Find where the given text appears and provide that cell's center as [X, Y] coordinate. 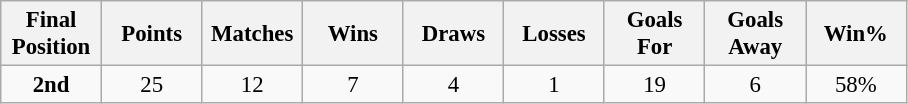
4 [454, 85]
7 [354, 85]
Draws [454, 34]
Win% [856, 34]
6 [756, 85]
Goals For [654, 34]
2nd [52, 85]
Goals Away [756, 34]
Losses [554, 34]
Matches [252, 34]
25 [152, 85]
Points [152, 34]
58% [856, 85]
19 [654, 85]
12 [252, 85]
Wins [354, 34]
Final Position [52, 34]
1 [554, 85]
